For the text-containing cell, return its midpoint in [X, Y] coordinate format. 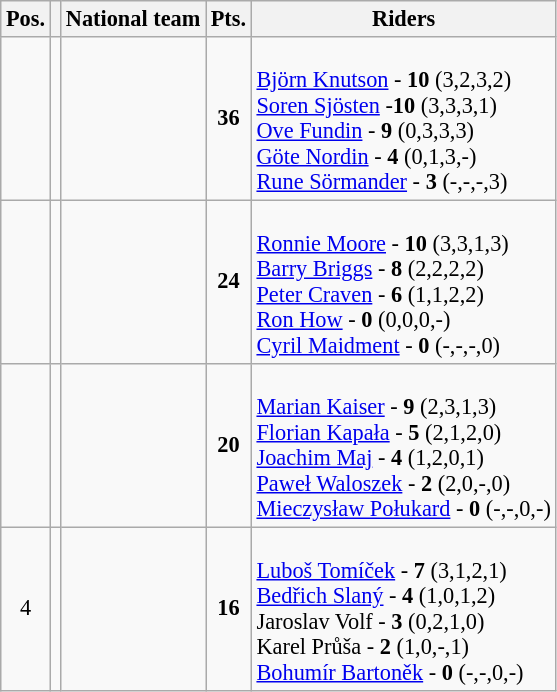
Ronnie Moore - 10 (3,3,1,3) Barry Briggs - 8 (2,2,2,2) Peter Craven - 6 (1,1,2,2) Ron How - 0 (0,0,0,-) Cyril Maidment - 0 (-,-,-,0) [404, 282]
Riders [404, 19]
Pts. [229, 19]
Luboš Tomíček - 7 (3,1,2,1) Bedřich Slaný - 4 (1,0,1,2) Jaroslav Volf - 3 (0,2,1,0) Karel Průša - 2 (1,0,-,1) Bohumír Bartoněk - 0 (-,-,0,-) [404, 608]
4 [26, 608]
24 [229, 282]
Björn Knutson - 10 (3,2,3,2) Soren Sjösten -10 (3,3,3,1) Ove Fundin - 9 (0,3,3,3) Göte Nordin - 4 (0,1,3,-) Rune Sörmander - 3 (-,-,-,3) [404, 118]
National team [134, 19]
36 [229, 118]
Pos. [26, 19]
Marian Kaiser - 9 (2,3,1,3) Florian Kapała - 5 (2,1,2,0) Joachim Maj - 4 (1,2,0,1) Paweł Waloszek - 2 (2,0,-,0) Mieczysław Połukard - 0 (-,-,0,-) [404, 444]
20 [229, 444]
16 [229, 608]
